Extract the [X, Y] coordinate from the center of the cell holding the provided text.  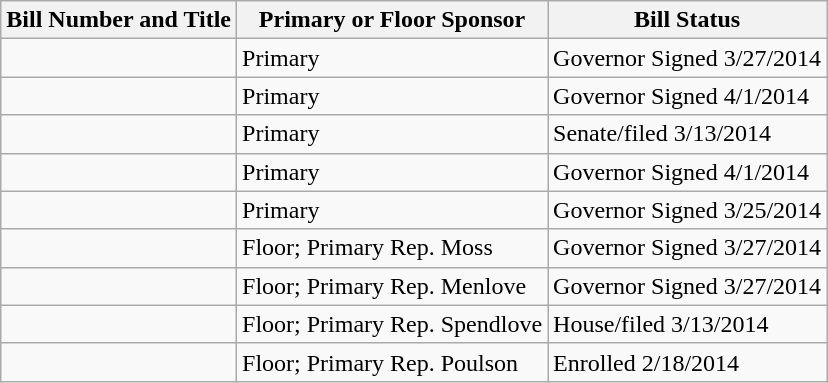
Floor; Primary Rep. Spendlove [392, 324]
Senate/filed 3/13/2014 [688, 134]
Bill Status [688, 20]
Floor; Primary Rep. Menlove [392, 286]
Bill Number and Title [119, 20]
Enrolled 2/18/2014 [688, 362]
Governor Signed 3/25/2014 [688, 210]
Floor; Primary Rep. Moss [392, 248]
Floor; Primary Rep. Poulson [392, 362]
House/filed 3/13/2014 [688, 324]
Primary or Floor Sponsor [392, 20]
